Find where the given text appears and provide that cell's center as [X, Y] coordinate. 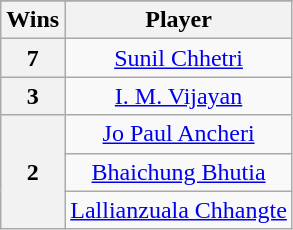
Lallianzuala Chhangte [179, 210]
7 [33, 58]
I. M. Vijayan [179, 96]
2 [33, 172]
Jo Paul Ancheri [179, 134]
Sunil Chhetri [179, 58]
3 [33, 96]
Wins [33, 20]
Bhaichung Bhutia [179, 172]
Player [179, 20]
